Provide the (X, Y) coordinate of the cell's center where the given text is located.  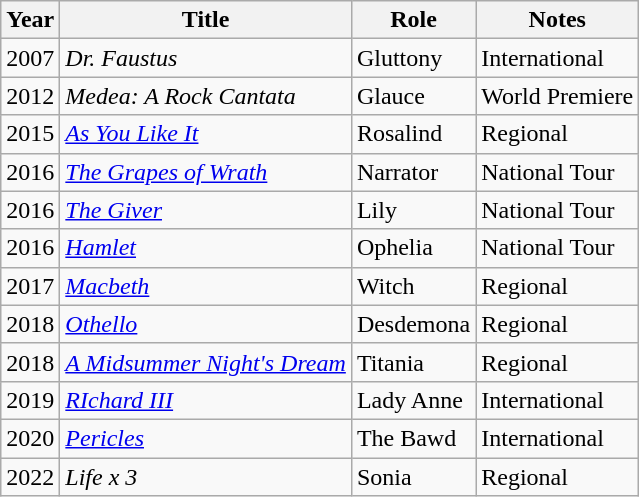
Titania (413, 362)
2017 (30, 286)
RIchard III (206, 400)
Title (206, 20)
Medea: A Rock Cantata (206, 96)
2012 (30, 96)
Ophelia (413, 248)
Desdemona (413, 324)
Role (413, 20)
Narrator (413, 172)
Hamlet (206, 248)
2007 (30, 58)
Macbeth (206, 286)
Lady Anne (413, 400)
Year (30, 20)
A Midsummer Night's Dream (206, 362)
Notes (558, 20)
Gluttony (413, 58)
Lily (413, 210)
Glauce (413, 96)
Sonia (413, 477)
As You Like It (206, 134)
Othello (206, 324)
2022 (30, 477)
Pericles (206, 438)
The Grapes of Wrath (206, 172)
Witch (413, 286)
2015 (30, 134)
The Giver (206, 210)
Life x 3 (206, 477)
Rosalind (413, 134)
Dr. Faustus (206, 58)
2020 (30, 438)
The Bawd (413, 438)
World Premiere (558, 96)
2019 (30, 400)
